Pinpoint the cell where the given text exists, returning its (X, Y) midpoint coordinate. 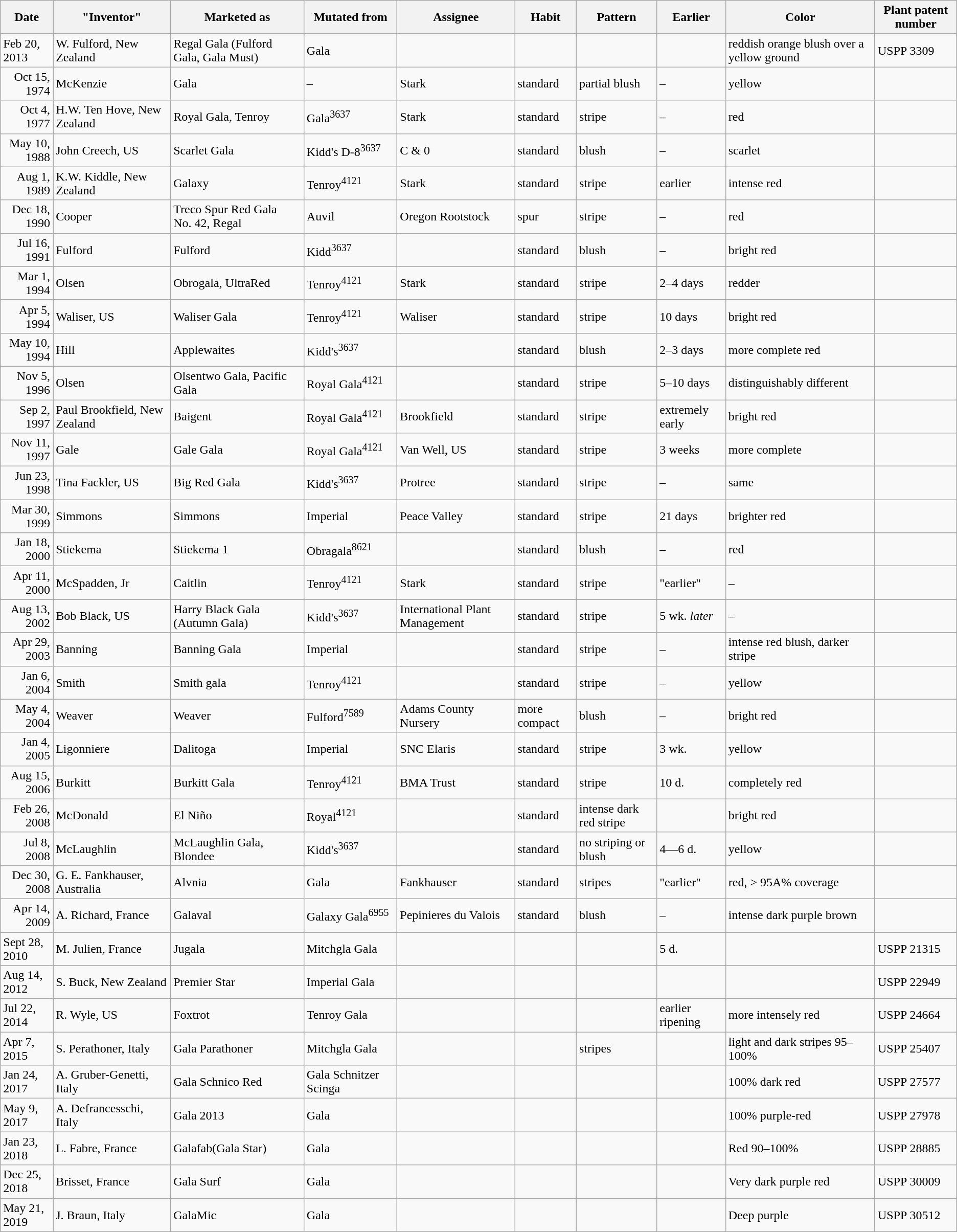
10 d. (691, 782)
Gale (112, 450)
Harry Black Gala (Autumn Gala) (237, 616)
Imperial Gala (350, 982)
Baigent (237, 416)
Jugala (237, 948)
Jul 22, 2014 (27, 1016)
Dec 18, 1990 (27, 217)
Pepinieres du Valois (456, 915)
Scarlet Gala (237, 150)
Fankhauser (456, 882)
Foxtrot (237, 1016)
Assignee (456, 17)
H.W. Ten Hove, New Zealand (112, 117)
May 10, 1994 (27, 350)
Waliser, US (112, 316)
May 21, 2019 (27, 1215)
John Creech, US (112, 150)
4—6 d. (691, 849)
Jan 23, 2018 (27, 1149)
Gala Surf (237, 1181)
Obragala8621 (350, 549)
Sept 28, 2010 (27, 948)
Nov 11, 1997 (27, 450)
USPP 28885 (916, 1149)
intense dark red stripe (617, 815)
partial blush (617, 84)
Peace Valley (456, 517)
distinguishably different (800, 383)
Color (800, 17)
May 4, 2004 (27, 716)
brighter red (800, 517)
Burkitt Gala (237, 782)
M. Julien, France (112, 948)
S. Buck, New Zealand (112, 982)
Oregon Rootstock (456, 217)
Caitlin (237, 583)
USPP 22949 (916, 982)
Regal Gala (Fulford Gala, Gala Must) (237, 50)
Dalitoga (237, 749)
Marketed as (237, 17)
A. Richard, France (112, 915)
Brookfield (456, 416)
Aug 15, 2006 (27, 782)
2–4 days (691, 283)
Apr 29, 2003 (27, 649)
Olsentwo Gala, Pacific Gala (237, 383)
Stiekema 1 (237, 549)
Galaxy Gala6955 (350, 915)
Feb 20, 2013 (27, 50)
Hill (112, 350)
Bob Black, US (112, 616)
USPP 30512 (916, 1215)
Brisset, France (112, 1181)
Alvnia (237, 882)
Smith (112, 682)
21 days (691, 517)
Jan 4, 2005 (27, 749)
K.W. Kiddle, New Zealand (112, 183)
Kidd's D-83637 (350, 150)
more compact (546, 716)
Van Well, US (456, 450)
International Plant Management (456, 616)
Sep 2, 1997 (27, 416)
USPP 3309 (916, 50)
Apr 7, 2015 (27, 1048)
Galaval (237, 915)
Gala 2013 (237, 1115)
Banning (112, 649)
Aug 13, 2002 (27, 616)
McSpadden, Jr (112, 583)
W. Fulford, New Zealand (112, 50)
Tenroy Gala (350, 1016)
A. Gruber-Genetti, Italy (112, 1082)
5 wk. later (691, 616)
Applewaites (237, 350)
S. Perathoner, Italy (112, 1048)
Mar 1, 1994 (27, 283)
Royal Gala, Tenroy (237, 117)
Stiekema (112, 549)
Premier Star (237, 982)
2–3 days (691, 350)
Apr 11, 2000 (27, 583)
Jul 8, 2008 (27, 849)
Pattern (617, 17)
McLaughlin (112, 849)
A. Defrancesschi, Italy (112, 1115)
Smith gala (237, 682)
"Inventor" (112, 17)
same (800, 483)
USPP 27978 (916, 1115)
Aug 14, 2012 (27, 982)
Very dark purple red (800, 1181)
Obrogala, UltraRed (237, 283)
Burkitt (112, 782)
Dec 25, 2018 (27, 1181)
Cooper (112, 217)
Apr 14, 2009 (27, 915)
earlier ripening (691, 1016)
L. Fabre, France (112, 1149)
Nov 5, 1996 (27, 383)
USPP 25407 (916, 1048)
BMA Trust (456, 782)
C & 0 (456, 150)
Gale Gala (237, 450)
Red 90–100% (800, 1149)
extremely early (691, 416)
J. Braun, Italy (112, 1215)
Date (27, 17)
intense red blush, darker stripe (800, 649)
Aug 1, 1989 (27, 183)
GalaMic (237, 1215)
100% dark red (800, 1082)
Tina Fackler, US (112, 483)
El Niño (237, 815)
Gala3637 (350, 117)
more complete red (800, 350)
Jun 23, 1998 (27, 483)
May 9, 2017 (27, 1115)
3 weeks (691, 450)
Kidd3637 (350, 250)
Protree (456, 483)
Apr 5, 1994 (27, 316)
Earlier (691, 17)
intense red (800, 183)
Auvil (350, 217)
more intensely red (800, 1016)
Paul Brookfield, New Zealand (112, 416)
Dec 30, 2008 (27, 882)
USPP 30009 (916, 1181)
Jan 24, 2017 (27, 1082)
Waliser Gala (237, 316)
May 10, 1988 (27, 150)
Fulford7589 (350, 716)
Galaxy (237, 183)
Oct 15, 1974 (27, 84)
G. E. Fankhauser, Australia (112, 882)
completely red (800, 782)
McDonald (112, 815)
McLaughlin Gala, Blondee (237, 849)
Gala Schnico Red (237, 1082)
red, > 95A% coverage (800, 882)
100% purple-red (800, 1115)
10 days (691, 316)
intense dark purple brown (800, 915)
no striping or blush (617, 849)
spur (546, 217)
Banning Gala (237, 649)
Deep purple (800, 1215)
Plant patent number (916, 17)
earlier (691, 183)
Jan 6, 2004 (27, 682)
Mar 30, 1999 (27, 517)
more complete (800, 450)
McKenzie (112, 84)
Galafab(Gala Star) (237, 1149)
USPP 21315 (916, 948)
Habit (546, 17)
Adams County Nursery (456, 716)
Ligonniere (112, 749)
Treco Spur Red Gala No. 42, Regal (237, 217)
Big Red Gala (237, 483)
5 d. (691, 948)
3 wk. (691, 749)
Gala Schnitzer Scinga (350, 1082)
scarlet (800, 150)
Waliser (456, 316)
Jan 18, 2000 (27, 549)
Oct 4, 1977 (27, 117)
R. Wyle, US (112, 1016)
Gala Parathoner (237, 1048)
5–10 days (691, 383)
USPP 24664 (916, 1016)
reddish orange blush over a yellow ground (800, 50)
USPP 27577 (916, 1082)
SNC Elaris (456, 749)
Mutated from (350, 17)
light and dark stripes 95–100% (800, 1048)
redder (800, 283)
Feb 26, 2008 (27, 815)
Royal4121 (350, 815)
Jul 16, 1991 (27, 250)
